Find where the given text appears and provide that cell's center as (x, y) coordinate. 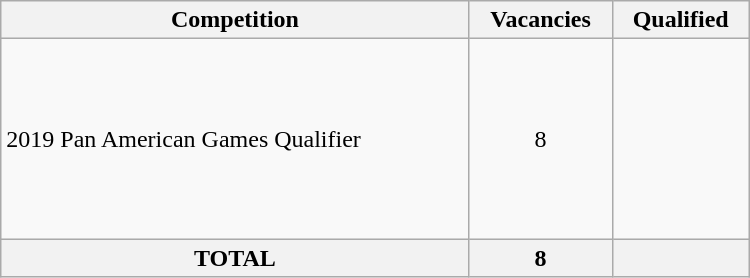
Competition (235, 20)
TOTAL (235, 258)
2019 Pan American Games Qualifier (235, 139)
Qualified (680, 20)
Vacancies (540, 20)
